Provide the [x, y] coordinate of the cell's center where the given text is located.  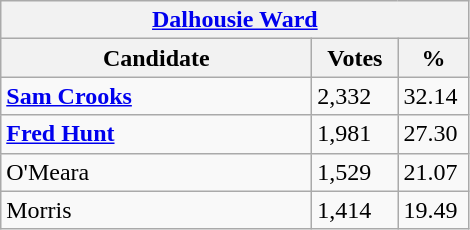
1,529 [355, 172]
21.07 [434, 172]
1,414 [355, 210]
% [434, 58]
Votes [355, 58]
1,981 [355, 134]
Candidate [156, 58]
2,332 [355, 96]
27.30 [434, 134]
19.49 [434, 210]
Morris [156, 210]
O'Meara [156, 172]
Dalhousie Ward [235, 20]
Sam Crooks [156, 96]
Fred Hunt [156, 134]
32.14 [434, 96]
